Search for the cell housing the specified text and yield its [X, Y] center coordinate. 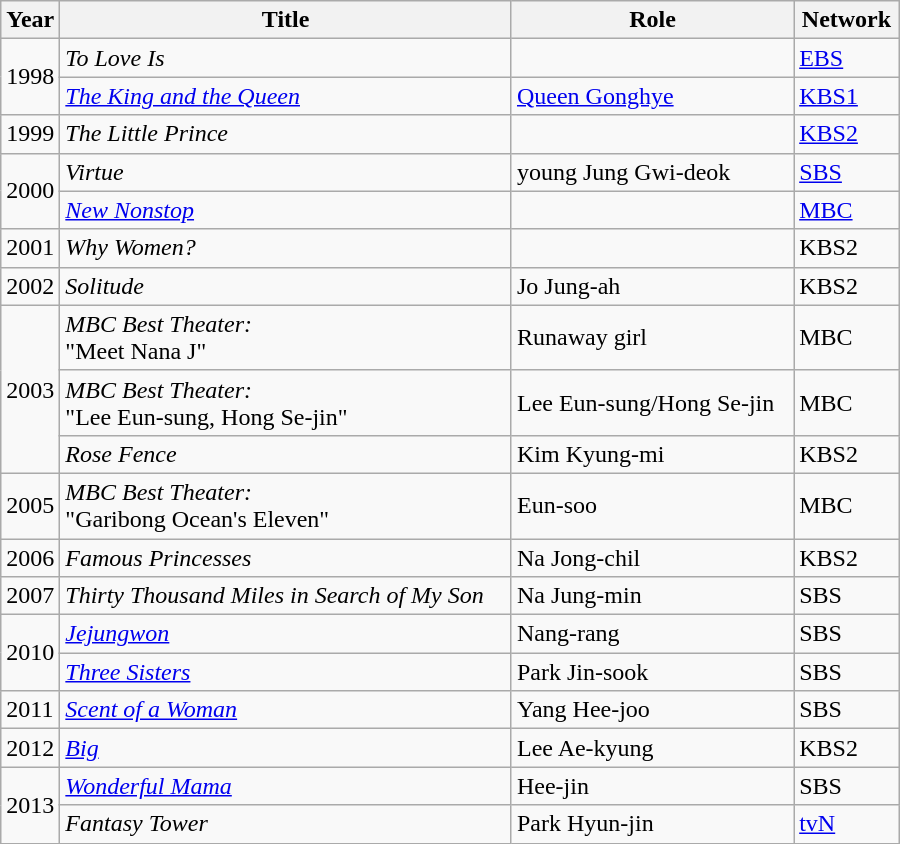
2001 [30, 248]
The Little Prince [286, 134]
Queen Gonghye [652, 96]
Hee-jin [652, 786]
Thirty Thousand Miles in Search of My Son [286, 596]
EBS [847, 58]
MBC Best Theater:"Meet Nana J" [286, 338]
Yang Hee-joo [652, 710]
Title [286, 20]
Scent of a Woman [286, 710]
2007 [30, 596]
Nang-rang [652, 634]
2002 [30, 286]
Park Hyun-jin [652, 824]
Virtue [286, 172]
Lee Ae-kyung [652, 748]
Eun-soo [652, 506]
New Nonstop [286, 210]
Jejungwon [286, 634]
Network [847, 20]
Why Women? [286, 248]
Kim Kyung-mi [652, 454]
Jo Jung-ah [652, 286]
Three Sisters [286, 672]
2005 [30, 506]
Na Jong-chil [652, 557]
To Love Is [286, 58]
The King and the Queen [286, 96]
1998 [30, 77]
Rose Fence [286, 454]
2000 [30, 191]
MBC Best Theater:"Garibong Ocean's Eleven" [286, 506]
young Jung Gwi-deok [652, 172]
2003 [30, 389]
2013 [30, 805]
2010 [30, 653]
tvN [847, 824]
2006 [30, 557]
KBS1 [847, 96]
Na Jung-min [652, 596]
2012 [30, 748]
Lee Eun-sung/Hong Se-jin [652, 402]
Runaway girl [652, 338]
Big [286, 748]
Year [30, 20]
Role [652, 20]
2011 [30, 710]
Fantasy Tower [286, 824]
Wonderful Mama [286, 786]
1999 [30, 134]
Famous Princesses [286, 557]
Park Jin-sook [652, 672]
Solitude [286, 286]
MBC Best Theater:"Lee Eun-sung, Hong Se-jin" [286, 402]
